Determine the (X, Y) coordinate at the center of the cell enclosing the given text.  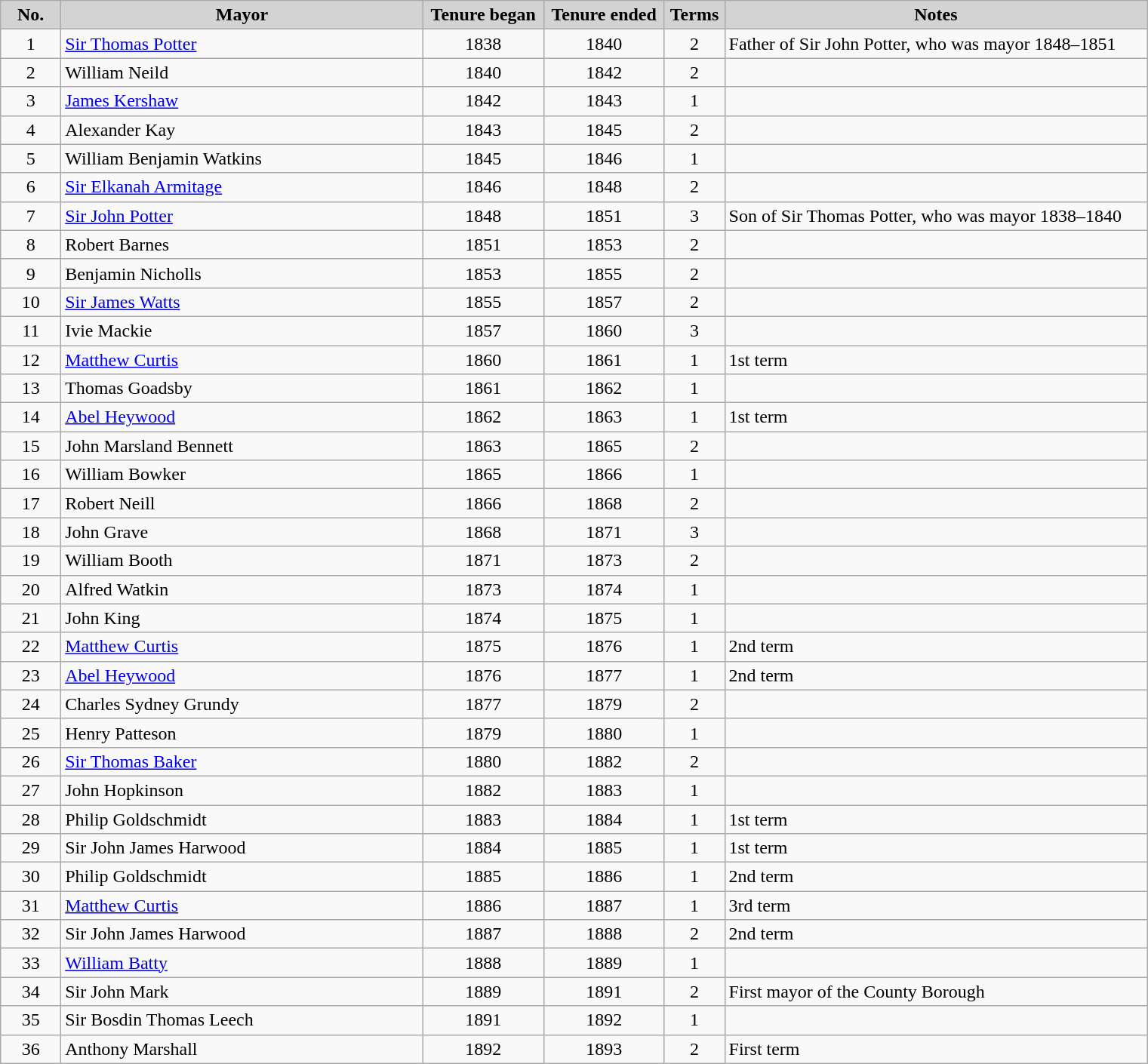
6 (31, 187)
Sir John Potter (242, 216)
3rd term (936, 906)
17 (31, 503)
8 (31, 244)
John Hopkinson (242, 790)
Father of Sir John Potter, who was mayor 1848–1851 (936, 44)
32 (31, 934)
John Marsland Bennett (242, 446)
William Booth (242, 561)
Sir Bosdin Thomas Leech (242, 1020)
13 (31, 389)
Robert Neill (242, 503)
Notes (936, 15)
Tenure ended (604, 15)
William Batty (242, 963)
Thomas Goadsby (242, 389)
William Neild (242, 72)
10 (31, 302)
Sir James Watts (242, 302)
23 (31, 675)
30 (31, 877)
35 (31, 1020)
No. (31, 15)
27 (31, 790)
19 (31, 561)
14 (31, 417)
18 (31, 532)
Sir John Mark (242, 992)
Alfred Watkin (242, 589)
First mayor of the County Borough (936, 992)
William Bowker (242, 475)
Sir Thomas Potter (242, 44)
Mayor (242, 15)
9 (31, 273)
Benjamin Nicholls (242, 273)
4 (31, 130)
28 (31, 819)
Alexander Kay (242, 130)
Son of Sir Thomas Potter, who was mayor 1838–1840 (936, 216)
15 (31, 446)
James Kershaw (242, 101)
Henry Patteson (242, 733)
John Grave (242, 532)
16 (31, 475)
25 (31, 733)
26 (31, 761)
22 (31, 647)
First term (936, 1049)
12 (31, 360)
20 (31, 589)
William Benjamin Watkins (242, 158)
Sir Elkanah Armitage (242, 187)
29 (31, 848)
1838 (483, 44)
John King (242, 618)
36 (31, 1049)
33 (31, 963)
Sir Thomas Baker (242, 761)
21 (31, 618)
Anthony Marshall (242, 1049)
5 (31, 158)
1893 (604, 1049)
Tenure began (483, 15)
11 (31, 331)
24 (31, 704)
31 (31, 906)
34 (31, 992)
Ivie Mackie (242, 331)
7 (31, 216)
Charles Sydney Grundy (242, 704)
Terms (694, 15)
Robert Barnes (242, 244)
